Locate the cell with the specified text and output its (X, Y) center coordinate. 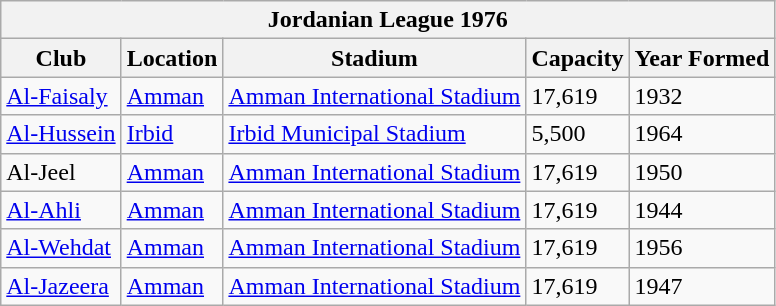
1932 (702, 96)
Stadium (374, 58)
1944 (702, 210)
5,500 (578, 134)
Al-Jazeera (61, 286)
Location (172, 58)
Irbid (172, 134)
Al-Jeel (61, 172)
1947 (702, 286)
Jordanian League 1976 (388, 20)
Capacity (578, 58)
1956 (702, 248)
Al-Faisaly (61, 96)
Club (61, 58)
Al-Hussein (61, 134)
1964 (702, 134)
Al-Wehdat (61, 248)
1950 (702, 172)
Al-Ahli (61, 210)
Irbid Municipal Stadium (374, 134)
Year Formed (702, 58)
